Find where the given text appears and provide that cell's center as [X, Y] coordinate. 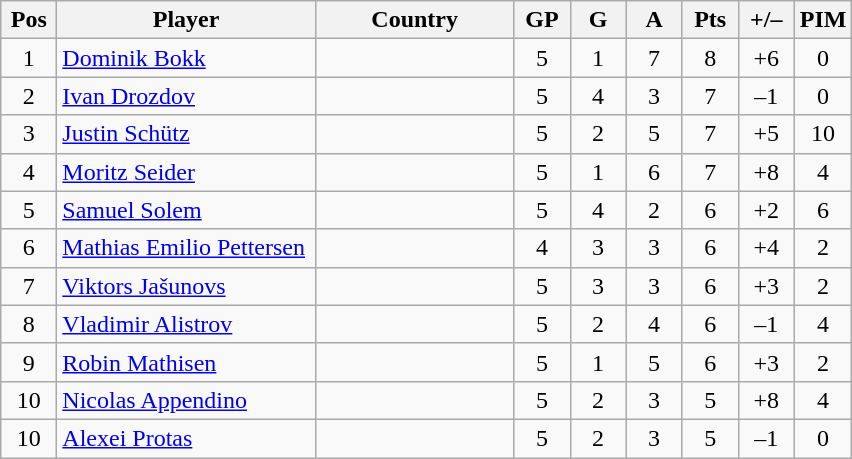
A [654, 20]
Ivan Drozdov [186, 96]
Dominik Bokk [186, 58]
Vladimir Alistrov [186, 324]
+6 [766, 58]
Nicolas Appendino [186, 400]
9 [29, 362]
Country [414, 20]
Robin Mathisen [186, 362]
+5 [766, 134]
Pos [29, 20]
+2 [766, 210]
PIM [823, 20]
Samuel Solem [186, 210]
+4 [766, 248]
+/– [766, 20]
Mathias Emilio Pettersen [186, 248]
Viktors Jašunovs [186, 286]
G [598, 20]
Pts [710, 20]
Justin Schütz [186, 134]
Player [186, 20]
Moritz Seider [186, 172]
GP [542, 20]
Alexei Protas [186, 438]
